From the cell containing the given text, extract its center point as (x, y) coordinate. 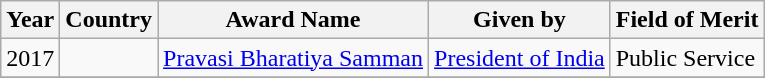
Pravasi Bharatiya Samman (294, 58)
Award Name (294, 20)
Country (109, 20)
2017 (30, 58)
Year (30, 20)
President of India (520, 58)
Given by (520, 20)
Field of Merit (687, 20)
Public Service (687, 58)
